Search for the cell housing the specified text and yield its (x, y) center coordinate. 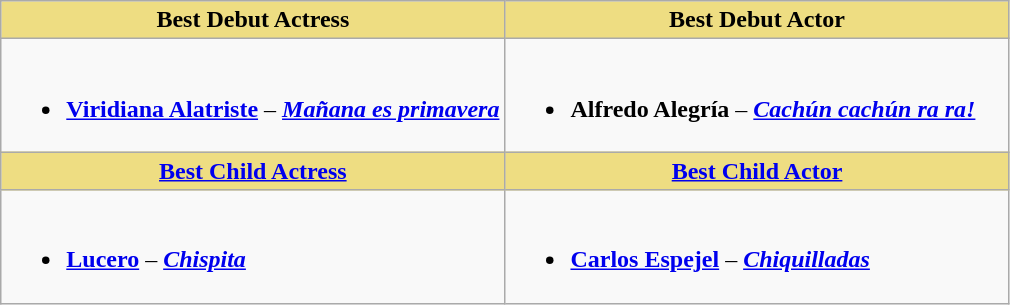
Best Debut Actress (253, 20)
Alfredo Alegría – Cachún cachún ra ra! (757, 96)
Viridiana Alatriste – Mañana es primavera (253, 96)
Best Child Actor (757, 171)
Best Child Actress (253, 171)
Lucero – Chispita (253, 246)
Carlos Espejel – Chiquilladas (757, 246)
Best Debut Actor (757, 20)
